Determine the [x, y] coordinate at the center of the cell enclosing the given text.  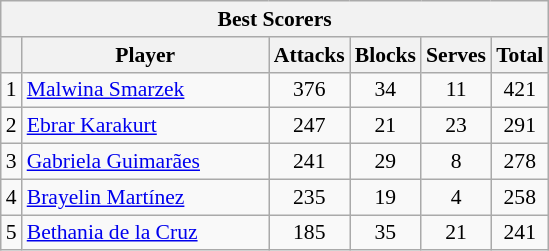
Brayelin Martínez [146, 197]
185 [310, 233]
Serves [456, 55]
258 [520, 197]
Ebrar Karakurt [146, 126]
Gabriela Guimarães [146, 162]
5 [12, 233]
34 [386, 90]
Total [520, 55]
19 [386, 197]
Malwina Smarzek [146, 90]
278 [520, 162]
247 [310, 126]
421 [520, 90]
35 [386, 233]
1 [12, 90]
29 [386, 162]
23 [456, 126]
Blocks [386, 55]
8 [456, 162]
Attacks [310, 55]
291 [520, 126]
Bethania de la Cruz [146, 233]
11 [456, 90]
376 [310, 90]
2 [12, 126]
Best Scorers [275, 19]
235 [310, 197]
3 [12, 162]
Player [146, 55]
